Extract the [X, Y] coordinate from the center of the cell holding the provided text.  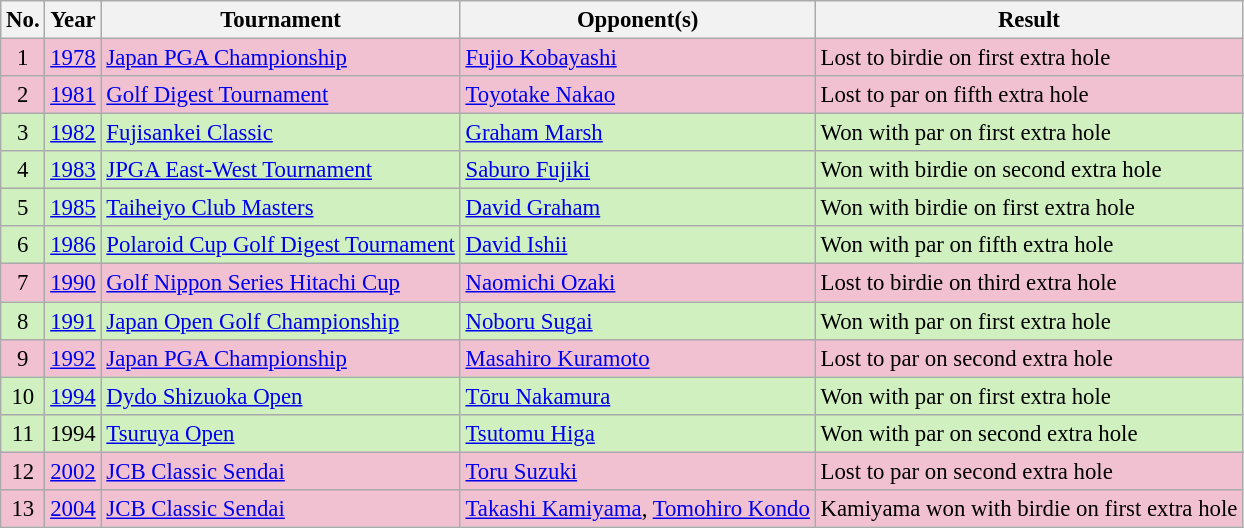
6 [23, 245]
1986 [73, 245]
Lost to birdie on first extra hole [1029, 58]
Saburo Fujiki [638, 170]
1992 [73, 358]
Naomichi Ozaki [638, 283]
11 [23, 433]
David Ishii [638, 245]
Taiheiyo Club Masters [280, 208]
3 [23, 133]
Golf Digest Tournament [280, 95]
Opponent(s) [638, 20]
Graham Marsh [638, 133]
1 [23, 58]
10 [23, 396]
Year [73, 20]
8 [23, 321]
5 [23, 208]
Fujisankei Classic [280, 133]
7 [23, 283]
JPGA East-West Tournament [280, 170]
David Graham [638, 208]
Golf Nippon Series Hitachi Cup [280, 283]
Lost to birdie on third extra hole [1029, 283]
2004 [73, 509]
1978 [73, 58]
4 [23, 170]
1982 [73, 133]
Tsutomu Higa [638, 433]
Fujio Kobayashi [638, 58]
Won with par on fifth extra hole [1029, 245]
Won with birdie on second extra hole [1029, 170]
1985 [73, 208]
1983 [73, 170]
Toyotake Nakao [638, 95]
Noboru Sugai [638, 321]
No. [23, 20]
2002 [73, 471]
Kamiyama won with birdie on first extra hole [1029, 509]
Won with par on second extra hole [1029, 433]
Dydo Shizuoka Open [280, 396]
9 [23, 358]
1991 [73, 321]
Japan Open Golf Championship [280, 321]
Tōru Nakamura [638, 396]
Tsuruya Open [280, 433]
Polaroid Cup Golf Digest Tournament [280, 245]
Won with birdie on first extra hole [1029, 208]
Tournament [280, 20]
2 [23, 95]
1990 [73, 283]
12 [23, 471]
13 [23, 509]
Lost to par on fifth extra hole [1029, 95]
Takashi Kamiyama, Tomohiro Kondo [638, 509]
1981 [73, 95]
Result [1029, 20]
Masahiro Kuramoto [638, 358]
Toru Suzuki [638, 471]
